Determine the (X, Y) coordinate at the center of the cell enclosing the given text.  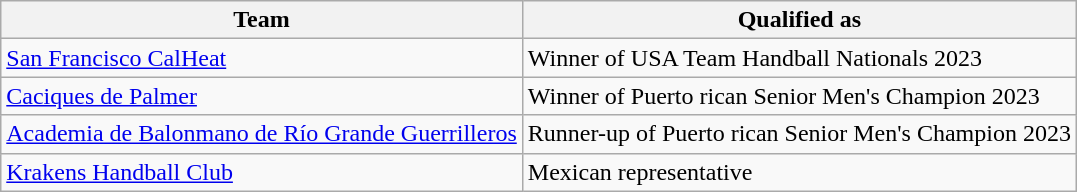
Winner of USA Team Handball Nationals 2023 (799, 58)
Mexican representative (799, 172)
San Francisco CalHeat (262, 58)
Qualified as (799, 20)
Team (262, 20)
Winner of Puerto rican Senior Men's Champion 2023 (799, 96)
Academia de Balonmano de Río Grande Guerrilleros (262, 134)
Runner-up of Puerto rican Senior Men's Champion 2023 (799, 134)
Krakens Handball Club (262, 172)
Caciques de Palmer (262, 96)
